Search for the cell housing the specified text and yield its [x, y] center coordinate. 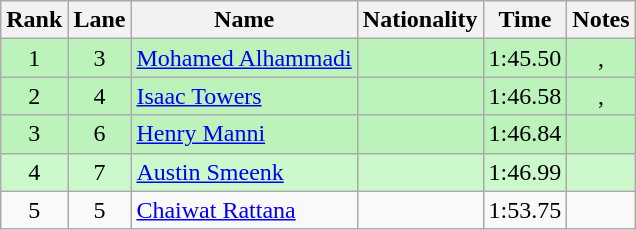
Chaiwat Rattana [244, 210]
Time [525, 20]
Lane [100, 20]
1:45.50 [525, 58]
6 [100, 134]
1:46.58 [525, 96]
1:53.75 [525, 210]
Notes [601, 20]
Austin Smeenk [244, 172]
7 [100, 172]
1 [34, 58]
2 [34, 96]
Henry Manni [244, 134]
Name [244, 20]
Nationality [420, 20]
1:46.84 [525, 134]
Mohamed Alhammadi [244, 58]
Rank [34, 20]
1:46.99 [525, 172]
Isaac Towers [244, 96]
